Output the (X, Y) coordinate of the center of the cell containing the given text.  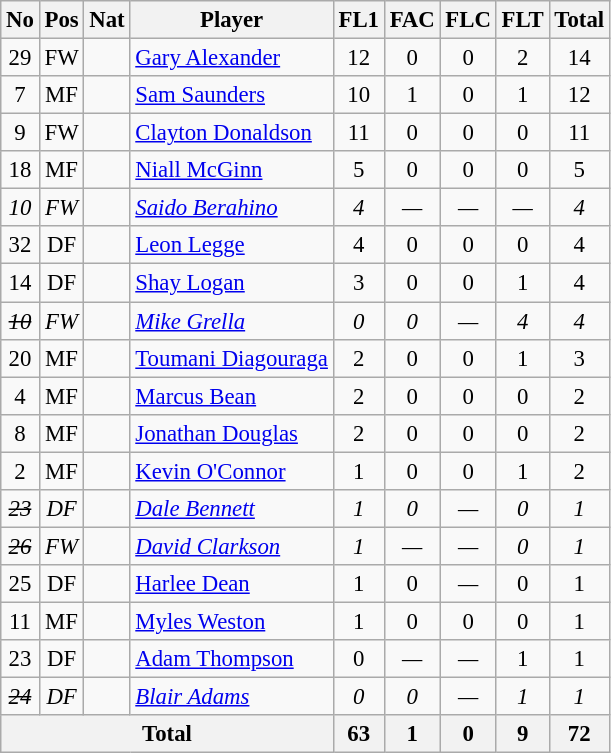
Dale Bennett (232, 509)
Saido Berahino (232, 208)
Kevin O'Connor (232, 471)
Adam Thompson (232, 659)
20 (20, 358)
Clayton Donaldson (232, 133)
Harlee Dean (232, 584)
63 (358, 734)
No (20, 20)
Marcus Bean (232, 396)
7 (20, 95)
18 (20, 170)
Mike Grella (232, 321)
Nat (107, 20)
FLC (468, 20)
32 (20, 245)
Gary Alexander (232, 58)
Toumani Diagouraga (232, 358)
8 (20, 433)
Jonathan Douglas (232, 433)
FAC (412, 20)
FLT (522, 20)
David Clarkson (232, 546)
Shay Logan (232, 283)
72 (579, 734)
24 (20, 697)
Leon Legge (232, 245)
Blair Adams (232, 697)
Niall McGinn (232, 170)
25 (20, 584)
26 (20, 546)
Sam Saunders (232, 95)
Player (232, 20)
FL1 (358, 20)
Myles Weston (232, 621)
Pos (62, 20)
29 (20, 58)
